For the text-containing cell, return its midpoint in [x, y] coordinate format. 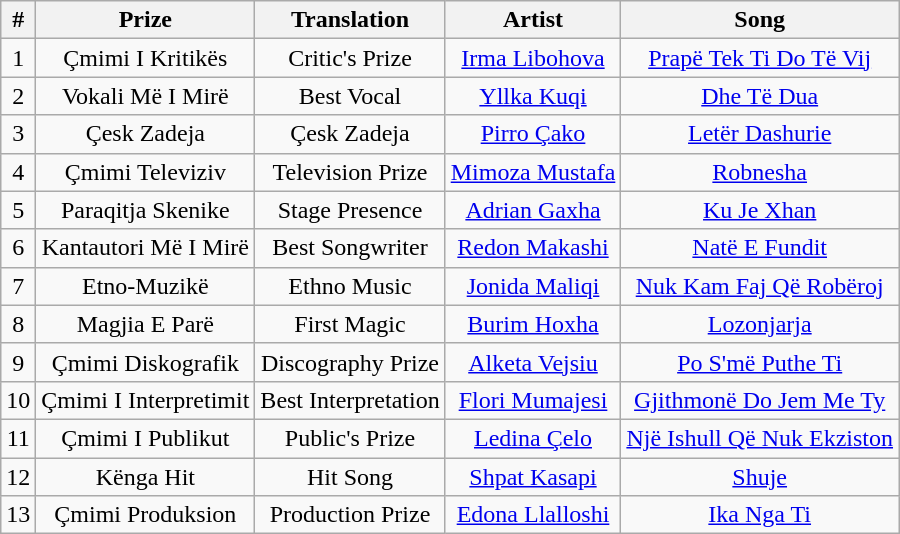
Pirro Çako [533, 134]
Burim Hoxha [533, 324]
12 [18, 477]
Etno-Muzikë [146, 286]
Translation [350, 20]
1 [18, 58]
Magjia E Parë [146, 324]
Best Vocal [350, 96]
Ledina Çelo [533, 438]
Nuk Kam Faj Që Robëroj [760, 286]
Mimoza Mustafa [533, 172]
Dhe Të Dua [760, 96]
Prapë Tek Ti Do Të Vij [760, 58]
Alketa Vejsiu [533, 362]
Ika Nga Ti [760, 515]
9 [18, 362]
Yllka Kuqi [533, 96]
8 [18, 324]
Paraqitja Skenike [146, 210]
Gjithmonë Do Jem Me Ty [760, 400]
Shpat Kasapi [533, 477]
Best Interpretation [350, 400]
Ku Je Xhan [760, 210]
Çmimi I Interpretimit [146, 400]
Critic's Prize [350, 58]
Robnesha [760, 172]
Irma Libohova [533, 58]
2 [18, 96]
Discography Prize [350, 362]
Production Prize [350, 515]
Hit Song [350, 477]
Po S'më Puthe Ti [760, 362]
10 [18, 400]
Çmimi Diskografik [146, 362]
Çmimi I Kritikës [146, 58]
Stage Presence [350, 210]
Kantautori Më I Mirë [146, 248]
Redon Makashi [533, 248]
Çmimi I Publikut [146, 438]
Lozonjarja [760, 324]
13 [18, 515]
7 [18, 286]
# [18, 20]
Artist [533, 20]
Best Songwriter [350, 248]
Kënga Hit [146, 477]
Ethno Music [350, 286]
Çmimi Produksion [146, 515]
Letër Dashurie [760, 134]
Television Prize [350, 172]
11 [18, 438]
3 [18, 134]
Shuje [760, 477]
Vokali Më I Mirë [146, 96]
Edona Llalloshi [533, 515]
6 [18, 248]
First Magic [350, 324]
Jonida Maliqi [533, 286]
Natë E Fundit [760, 248]
Një Ishull Që Nuk Ekziston [760, 438]
Public's Prize [350, 438]
Song [760, 20]
Çmimi Televiziv [146, 172]
Adrian Gaxha [533, 210]
Prize [146, 20]
5 [18, 210]
4 [18, 172]
Flori Mumajesi [533, 400]
